From the cell containing the given text, extract its center point as (X, Y) coordinate. 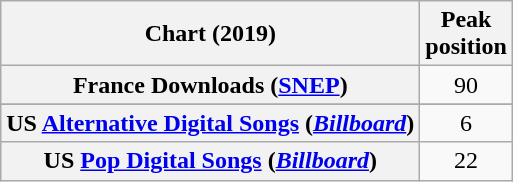
22 (466, 161)
Chart (2019) (210, 34)
US Pop Digital Songs (Billboard) (210, 161)
90 (466, 85)
France Downloads (SNEP) (210, 85)
US Alternative Digital Songs (Billboard) (210, 123)
Peakposition (466, 34)
6 (466, 123)
